For the text-containing cell, return its midpoint in [x, y] coordinate format. 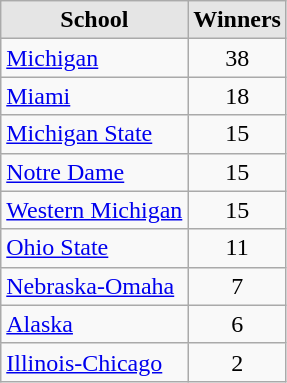
Ohio State [94, 248]
Notre Dame [94, 172]
2 [238, 362]
Michigan [94, 58]
School [94, 20]
Miami [94, 96]
6 [238, 324]
Illinois-Chicago [94, 362]
Nebraska-Omaha [94, 286]
Winners [238, 20]
Michigan State [94, 134]
7 [238, 286]
38 [238, 58]
18 [238, 96]
Western Michigan [94, 210]
11 [238, 248]
Alaska [94, 324]
